For the text-containing cell, return its midpoint in [x, y] coordinate format. 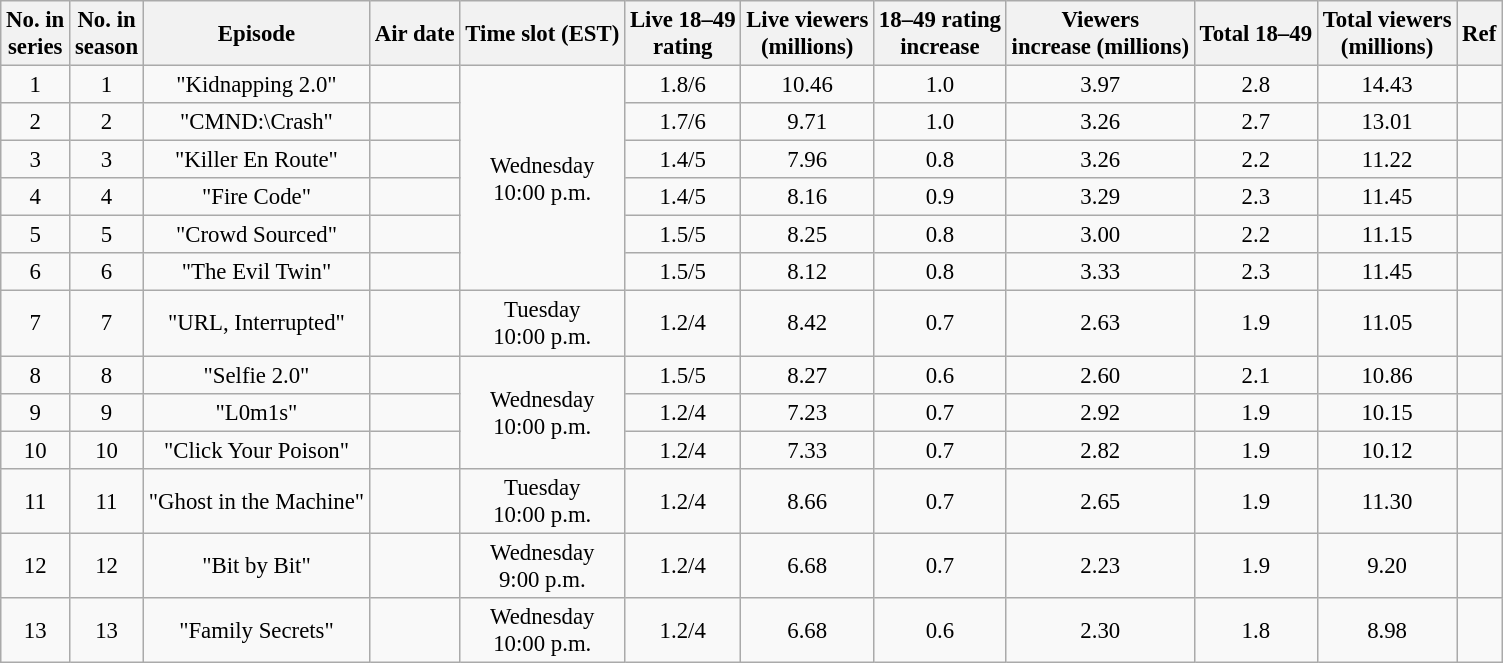
2.60 [1100, 375]
Viewersincrease (millions) [1100, 34]
3.00 [1100, 235]
2.92 [1100, 412]
8.16 [808, 197]
14.43 [1386, 85]
"Crowd Sourced" [256, 235]
"Bit by Bit" [256, 566]
11.15 [1386, 235]
0.9 [940, 197]
11.30 [1386, 500]
7.96 [808, 160]
3.29 [1100, 197]
2.8 [1256, 85]
1.8/6 [683, 85]
10.86 [1386, 375]
No. inseason [107, 34]
1.7/6 [683, 122]
7.23 [808, 412]
3.97 [1100, 85]
"Ghost in the Machine" [256, 500]
7.33 [808, 450]
"Family Secrets" [256, 630]
8.66 [808, 500]
"Selfie 2.0" [256, 375]
8.25 [808, 235]
2.65 [1100, 500]
11.22 [1386, 160]
"URL, Interrupted" [256, 324]
Air date [414, 34]
Total viewers(millions) [1386, 34]
"Click Your Poison" [256, 450]
2.30 [1100, 630]
"Kidnapping 2.0" [256, 85]
3.33 [1100, 273]
13.01 [1386, 122]
10.12 [1386, 450]
8.12 [808, 273]
2.82 [1100, 450]
2.63 [1100, 324]
Time slot (EST) [542, 34]
2.7 [1256, 122]
"Killer En Route" [256, 160]
No. inseries [36, 34]
9.71 [808, 122]
2.23 [1100, 566]
10.46 [808, 85]
"Fire Code" [256, 197]
8.27 [808, 375]
9.20 [1386, 566]
8.42 [808, 324]
Live viewers(millions) [808, 34]
18–49 ratingincrease [940, 34]
"CMND:\Crash" [256, 122]
Wednesday9:00 p.m. [542, 566]
"The Evil Twin" [256, 273]
8.98 [1386, 630]
2.1 [1256, 375]
10.15 [1386, 412]
Total 18–49 [1256, 34]
Episode [256, 34]
1.8 [1256, 630]
11.05 [1386, 324]
Ref [1480, 34]
Live 18–49rating [683, 34]
"L0m1s" [256, 412]
